Return [x, y] of the center of cell containing provided text 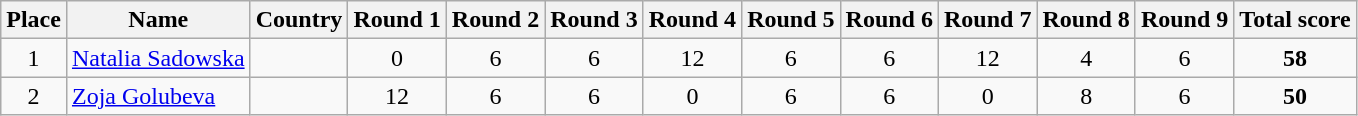
Round 2 [495, 20]
Total score [1295, 20]
Natalia Sadowska [158, 58]
8 [1086, 96]
Round 6 [889, 20]
58 [1295, 58]
Round 3 [594, 20]
Round 4 [692, 20]
Round 1 [397, 20]
4 [1086, 58]
2 [34, 96]
Place [34, 20]
Zoja Golubeva [158, 96]
Name [158, 20]
50 [1295, 96]
Round 8 [1086, 20]
Country [299, 20]
1 [34, 58]
Round 7 [987, 20]
Round 9 [1184, 20]
Round 5 [791, 20]
